Return (X, Y) of the center of cell containing provided text 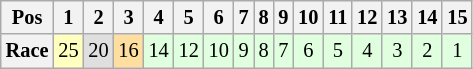
16 (129, 51)
11 (338, 17)
Pos (28, 17)
13 (397, 17)
20 (98, 51)
Race (28, 51)
15 (457, 17)
25 (68, 51)
